Pinpoint the cell where the given text exists, returning its [x, y] midpoint coordinate. 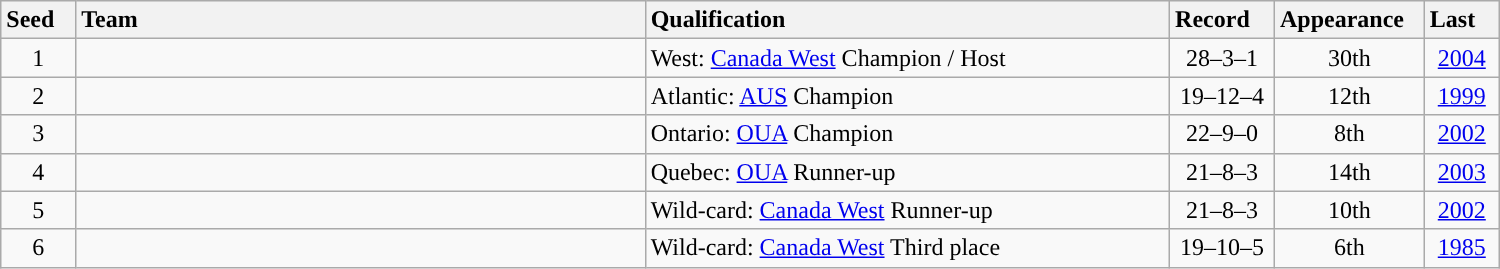
Quebec: OUA Runner-up [907, 172]
8th [1349, 134]
Last [1462, 20]
West: Canada West Champion / Host [907, 58]
6 [38, 248]
3 [38, 134]
Seed [38, 20]
4 [38, 172]
2003 [1462, 172]
Atlantic: AUS Champion [907, 96]
2004 [1462, 58]
10th [1349, 210]
Ontario: OUA Champion [907, 134]
28–3–1 [1222, 58]
Team [360, 20]
14th [1349, 172]
Wild-card: Canada West Runner-up [907, 210]
30th [1349, 58]
Qualification [907, 20]
1 [38, 58]
Record [1222, 20]
Wild-card: Canada West Third place [907, 248]
19–10–5 [1222, 248]
Appearance [1349, 20]
1999 [1462, 96]
12th [1349, 96]
6th [1349, 248]
19–12–4 [1222, 96]
22–9–0 [1222, 134]
5 [38, 210]
1985 [1462, 248]
2 [38, 96]
